Pinpoint the cell where the given text exists, returning its [X, Y] midpoint coordinate. 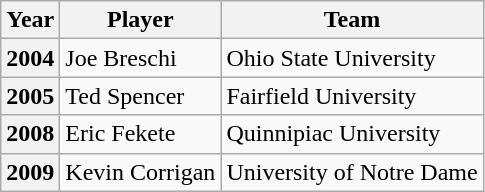
Team [352, 20]
Eric Fekete [140, 134]
University of Notre Dame [352, 172]
Ted Spencer [140, 96]
Quinnipiac University [352, 134]
2004 [30, 58]
2008 [30, 134]
2005 [30, 96]
Year [30, 20]
Kevin Corrigan [140, 172]
Joe Breschi [140, 58]
2009 [30, 172]
Fairfield University [352, 96]
Ohio State University [352, 58]
Player [140, 20]
